Search for the cell housing the specified text and yield its (X, Y) center coordinate. 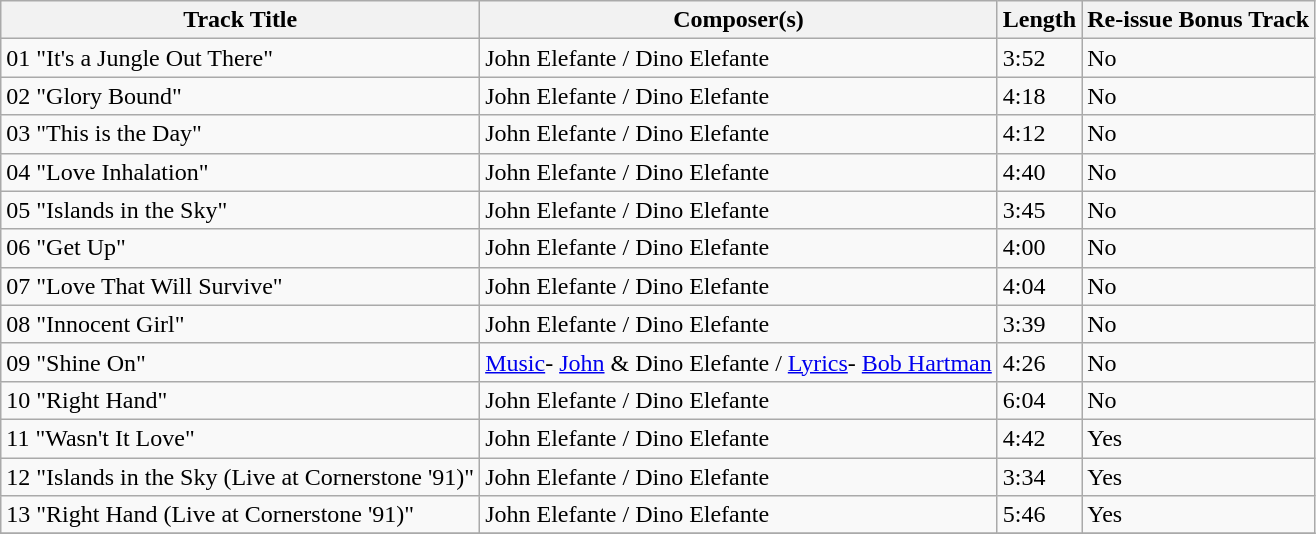
5:46 (1039, 515)
3:52 (1039, 58)
6:04 (1039, 400)
3:45 (1039, 210)
4:26 (1039, 362)
13 "Right Hand (Live at Cornerstone '91)" (240, 515)
07 "Love That Will Survive" (240, 286)
08 "Innocent Girl" (240, 324)
Music- John & Dino Elefante / Lyrics- Bob Hartman (739, 362)
Length (1039, 20)
Track Title (240, 20)
01 "It's a Jungle Out There" (240, 58)
04 "Love Inhalation" (240, 172)
3:39 (1039, 324)
09 "Shine On" (240, 362)
05 "Islands in the Sky" (240, 210)
4:04 (1039, 286)
4:12 (1039, 134)
12 "Islands in the Sky (Live at Cornerstone '91)" (240, 477)
Re-issue Bonus Track (1198, 20)
02 "Glory Bound" (240, 96)
4:18 (1039, 96)
10 "Right Hand" (240, 400)
4:40 (1039, 172)
Composer(s) (739, 20)
11 "Wasn't It Love" (240, 438)
4:42 (1039, 438)
4:00 (1039, 248)
03 "This is the Day" (240, 134)
3:34 (1039, 477)
06 "Get Up" (240, 248)
